Determine the [x, y] coordinate at the center of the cell enclosing the given text.  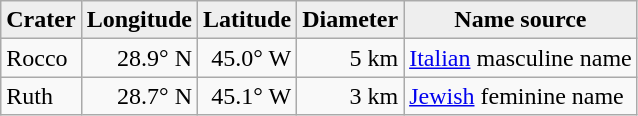
Italian masculine name [521, 58]
Ruth [41, 96]
28.7° N [139, 96]
Latitude [248, 20]
Rocco [41, 58]
5 km [350, 58]
45.1° W [248, 96]
Longitude [139, 20]
28.9° N [139, 58]
Crater [41, 20]
Jewish feminine name [521, 96]
Name source [521, 20]
45.0° W [248, 58]
3 km [350, 96]
Diameter [350, 20]
